Find where the given text appears and provide that cell's center as [x, y] coordinate. 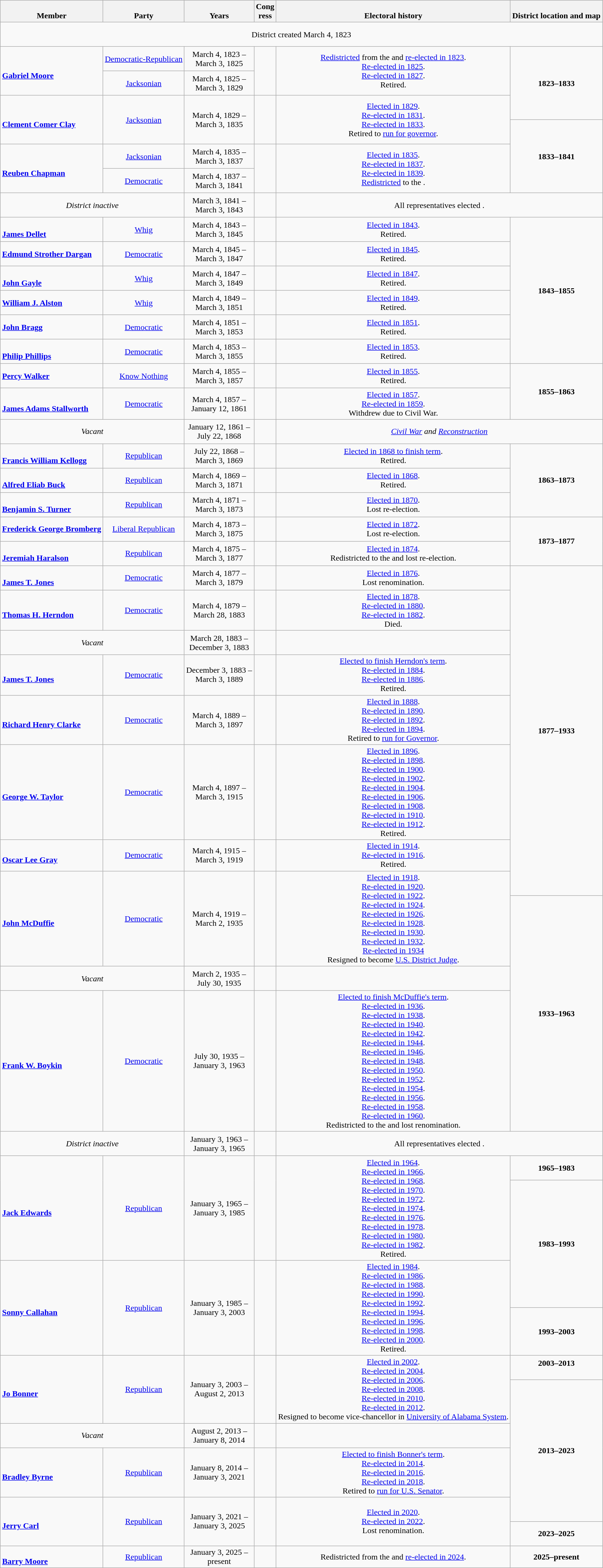
Years [219, 12]
John Gayle [51, 278]
March 4, 1853 –March 3, 1855 [219, 352]
Elected in 1870.Lost re-election. [393, 505]
Elected in 1835.Re-elected in 1837.Re-elected in 1839.Redistricted to the . [393, 169]
District location and map [556, 12]
March 4, 1871 –March 3, 1873 [219, 505]
Gabriel Moore [51, 71]
January 3, 1985 –January 3, 2003 [219, 1308]
Edmund Strother Dargan [51, 254]
Member [51, 12]
John McDuffie [51, 919]
March 2, 1935 –July 30, 1935 [219, 978]
Elected in 1888.Re-elected in 1890.Re-elected in 1892.Re-elected in 1894.Retired to run for Governor. [393, 720]
March 4, 1869 –March 3, 1871 [219, 480]
1933–1963 [556, 1013]
1843–1855 [556, 291]
John Bragg [51, 327]
Elected in 1874.Redistricted to the and lost re-election. [393, 553]
March 4, 1915 –March 3, 1919 [219, 855]
Elected in 1868 to finish term.Retired. [393, 456]
March 4, 1857 –January 12, 1861 [219, 404]
January 3, 1965 –January 3, 1985 [219, 1208]
Bradley Byrne [51, 1472]
Francis William Kellogg [51, 456]
2003–2013 [556, 1367]
George W. Taylor [51, 792]
Elected in 1853.Retired. [393, 352]
2025–present [556, 1557]
Elected in 1843.Retired. [393, 230]
March 4, 1825 –March 3, 1829 [219, 83]
March 3, 1841 –March 3, 1843 [219, 205]
Elected to finish Bonner's term.Re-elected in 2014.Re-elected in 2016.Re-elected in 2018.Retired to run for U.S. Senator. [393, 1472]
1873–1877 [556, 541]
March 4, 1877 –March 3, 1879 [219, 578]
Civil War and Reconstruction [439, 432]
March 4, 1919 –March 2, 1935 [219, 919]
Elected in 1829.Re-elected in 1831.Re-elected in 1833.Retired to run for governor. [393, 120]
Electoral history [393, 12]
Congress [265, 12]
Elected in 1878.Re-elected in 1880.Re-elected in 1882.Died. [393, 610]
March 4, 1889 –March 3, 1897 [219, 720]
1965–1983 [556, 1168]
March 4, 1829 –March 3, 1835 [219, 120]
March 4, 1847 –March 3, 1849 [219, 278]
Jack Edwards [51, 1208]
December 3, 1883 –March 3, 1889 [219, 675]
Sonny Callahan [51, 1308]
January 3, 2003 –August 2, 2013 [219, 1389]
July 30, 1935 –January 3, 1963 [219, 1061]
Elected in 1872.Lost re-election. [393, 529]
Clement Comer Clay [51, 120]
Elected in 1849.Retired. [393, 303]
1855–1863 [556, 392]
Elected in 1855.Retired. [393, 376]
1983–1993 [556, 1244]
March 4, 1835 –March 3, 1837 [219, 156]
William J. Alston [51, 303]
Reuben Chapman [51, 169]
March 4, 1875 –March 3, 1877 [219, 553]
July 22, 1868 –March 3, 1869 [219, 456]
Elected in 1868.Retired. [393, 480]
Percy Walker [51, 376]
Thomas H. Herndon [51, 610]
James Adams Stallworth [51, 404]
January 12, 1861 –July 22, 1868 [219, 432]
Know Nothing [144, 376]
March 4, 1879 –March 28, 1883 [219, 610]
Elected in 1857.Re-elected in 1859.Withdrew due to Civil War. [393, 404]
Alfred Eliab Buck [51, 480]
Frederick George Bromberg [51, 529]
1863–1873 [556, 480]
District created March 4, 1823 [301, 35]
January 8, 2014 –January 3, 2021 [219, 1472]
Elected in 1847.Retired. [393, 278]
January 3, 2025 –present [219, 1557]
March 4, 1855 –March 3, 1857 [219, 376]
March 4, 1873 –March 3, 1875 [219, 529]
March 4, 1849 –March 3, 1851 [219, 303]
Jo Bonner [51, 1389]
Redistricted from the and re-elected in 2024. [393, 1557]
January 3, 1963 –January 3, 1965 [219, 1144]
Elected in 1845.Retired. [393, 254]
Democratic-Republican [144, 59]
August 2, 2013 –January 8, 2014 [219, 1436]
Redistricted from the and re-elected in 1823.Re-elected in 1825.Re-elected in 1827.Retired. [393, 71]
1833–1841 [556, 156]
January 3, 2021 –January 3, 2025 [219, 1522]
Elected in 1914.Re-elected in 1916.Retired. [393, 855]
1993–2003 [556, 1332]
March 4, 1823 –March 3, 1825 [219, 59]
Barry Moore [51, 1557]
March 4, 1845 –March 3, 1847 [219, 254]
1877–1933 [556, 730]
Philip Phillips [51, 352]
Elected in 1876.Lost renomination. [393, 578]
James Dellet [51, 230]
2023–2025 [556, 1534]
Richard Henry Clarke [51, 720]
Liberal Republican [144, 529]
1823–1833 [556, 83]
March 4, 1843 –March 3, 1845 [219, 230]
2013–2023 [556, 1450]
Party [144, 12]
Frank W. Boykin [51, 1061]
Elected to finish Herndon's term.Re-elected in 1884.Re-elected in 1886.Retired. [393, 675]
Oscar Lee Gray [51, 855]
Jeremiah Haralson [51, 553]
March 4, 1837 –March 3, 1841 [219, 181]
March 4, 1851 –March 3, 1853 [219, 327]
March 28, 1883 –December 3, 1883 [219, 643]
March 4, 1897 –March 3, 1915 [219, 792]
Elected in 1851.Retired. [393, 327]
Jerry Carl [51, 1522]
Elected in 2020.Re-elected in 2022.Lost renomination. [393, 1522]
Benjamin S. Turner [51, 505]
